Search for the cell housing the specified text and yield its (X, Y) center coordinate. 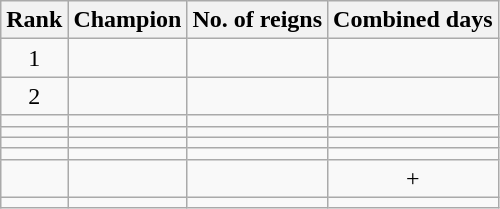
1 (34, 58)
Champion (128, 20)
2 (34, 96)
+ (413, 178)
Combined days (413, 20)
No. of reigns (258, 20)
Rank (34, 20)
